Return (X, Y) of the center of cell containing provided text 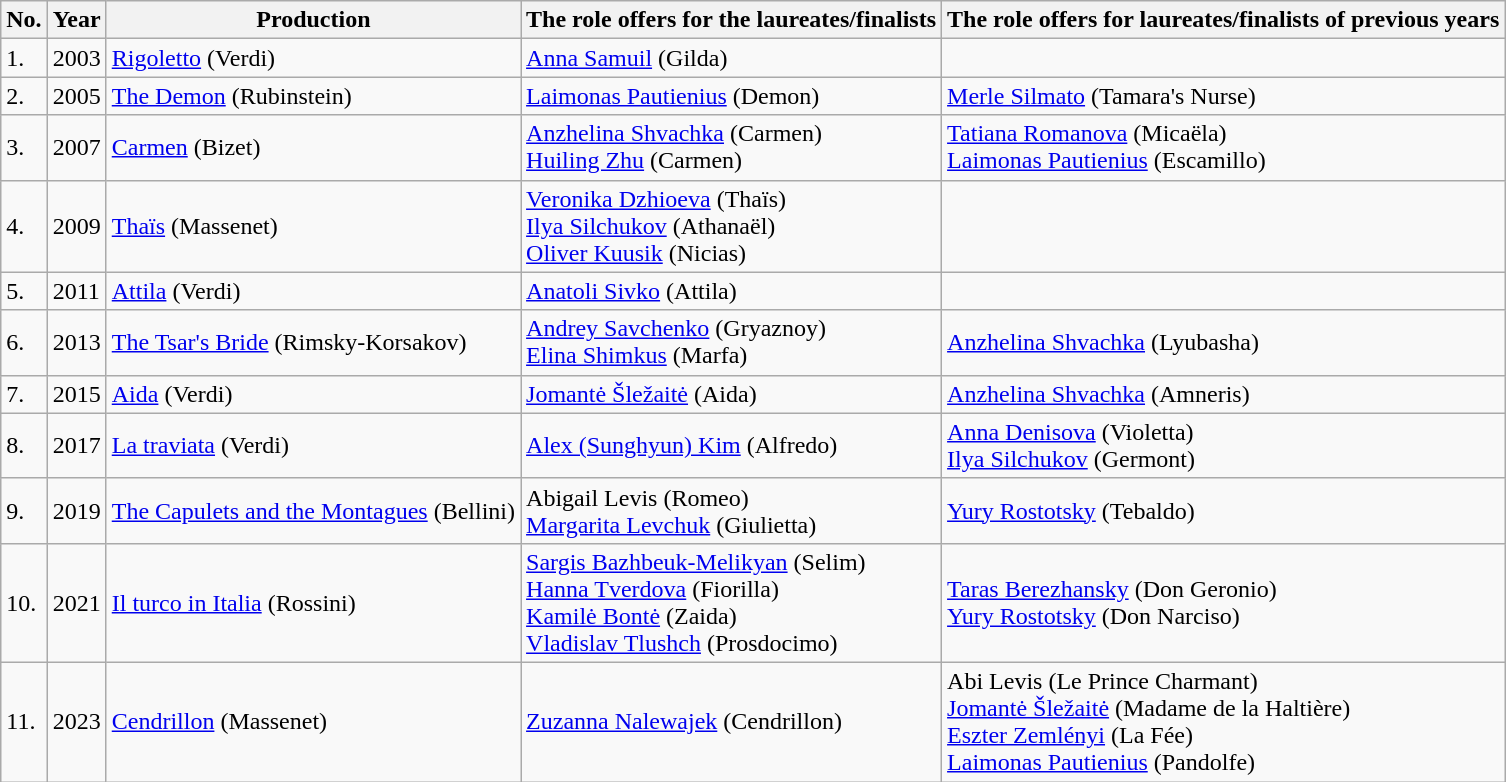
Attila (Verdi) (313, 291)
Tatiana Romanova (Micaëla) Laimonas Pautienius (Escamillo) (1224, 148)
Merle Silmato (Tamara's Nurse) (1224, 96)
2011 (76, 291)
The role offers for the laureates/finalists (732, 20)
The Demon (Rubinstein) (313, 96)
1. (24, 58)
Rigoletto (Verdi) (313, 58)
The Capulets and the Montagues (Bellini) (313, 510)
Alex (Sunghyun) Kim (Alfredo) (732, 446)
10. (24, 602)
2015 (76, 394)
8. (24, 446)
The role offers for laureates/finalists of previous years (1224, 20)
Aida (Verdi) (313, 394)
Andrey Savchenko (Gryaznoy) Elina Shimkus (Marfa) (732, 342)
Il turco in Italia (Rossini) (313, 602)
Taras Berezhansky (Don Geronio) Yury Rostotsky (Don Narciso) (1224, 602)
2005 (76, 96)
Veronika Dzhioeva (Thaïs) Ilya Silchukov (Athanaël) Oliver Kuusik (Nicias) (732, 226)
11. (24, 722)
7. (24, 394)
2. (24, 96)
2009 (76, 226)
Anatoli Sivko (Attila) (732, 291)
The Tsar's Bride (Rimsky-Korsakov) (313, 342)
6. (24, 342)
Sargis Bazhbeuk-Melikyan (Selim) Hanna Tverdova (Fiorilla) Kamilė Bontė (Zaida) Vladislav Tlushch (Prosdocimo) (732, 602)
2021 (76, 602)
2013 (76, 342)
Laimonas Pautienius (Demon) (732, 96)
Abi Levis (Le Prince Charmant) Jomantė Šležaitė (Madame de la Haltière) Eszter Zemlényi (La Fée) Laimonas Pautienius (Pandolfe) (1224, 722)
La traviata (Verdi) (313, 446)
2003 (76, 58)
Production (313, 20)
4. (24, 226)
Anna Denisova (Violetta) Ilya Silchukov (Germont) (1224, 446)
3. (24, 148)
Anna Samuil (Gilda) (732, 58)
2007 (76, 148)
Yury Rostotsky (Tebaldo) (1224, 510)
Jomantė Šležaitė (Aida) (732, 394)
5. (24, 291)
Thaïs (Massenet) (313, 226)
Anzhelina Shvachka (Carmen) Huiling Zhu (Carmen) (732, 148)
2017 (76, 446)
Anzhelina Shvachka (Lyubasha) (1224, 342)
2023 (76, 722)
Carmen (Bizet) (313, 148)
No. (24, 20)
Abigail Levis (Romeo) Margarita Levchuk (Giulietta) (732, 510)
Cendrillon (Massenet) (313, 722)
Zuzanna Nalewajek (Cendrillon) (732, 722)
2019 (76, 510)
9. (24, 510)
Anzhelina Shvachka (Amneris) (1224, 394)
Year (76, 20)
